Scan for the cell matching the given text and deliver its [X, Y] coordinate at center. 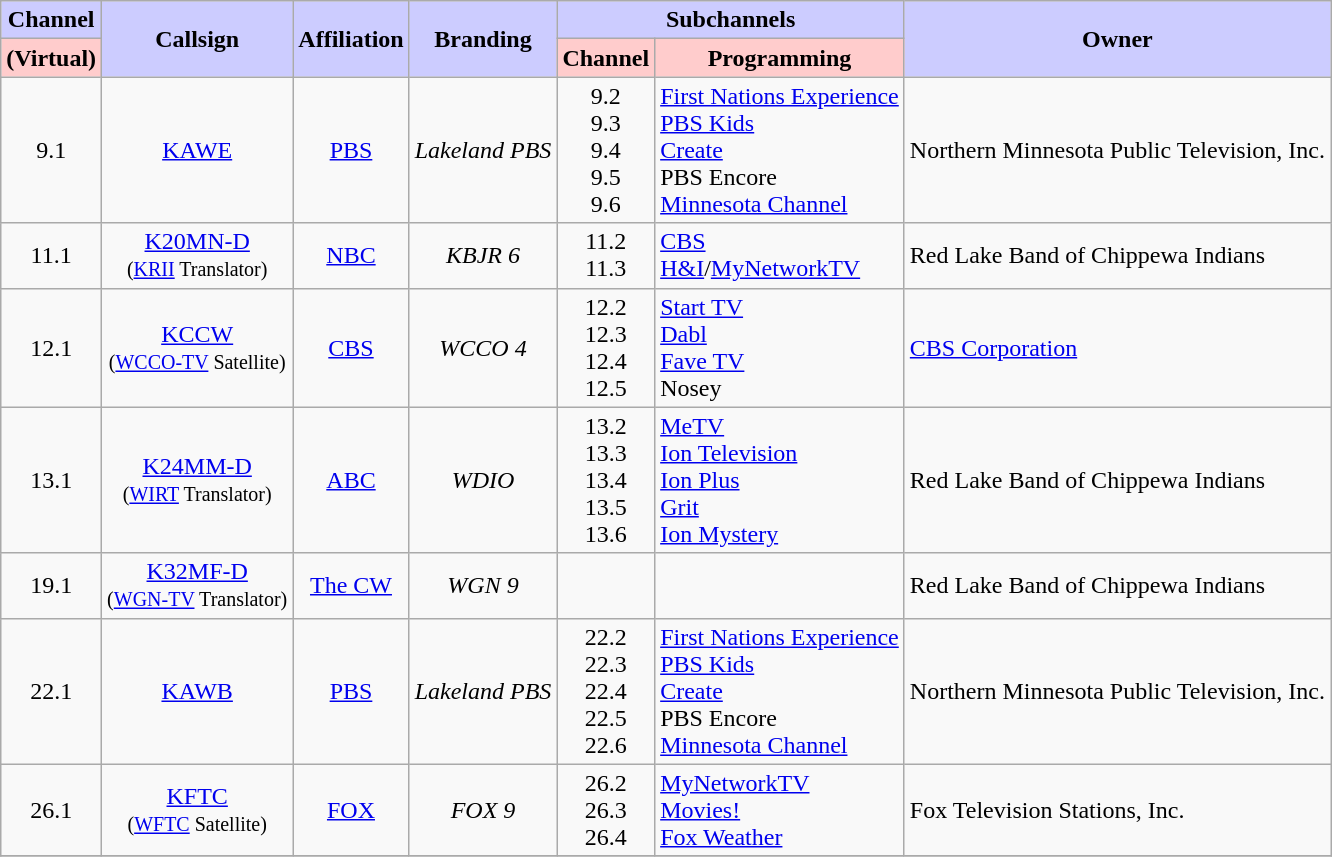
WDIO [483, 480]
The CW [351, 586]
NBC [351, 256]
FOX 9 [483, 810]
CBS [351, 348]
Branding [483, 39]
Fox Television Stations, Inc. [1117, 810]
K32MF-D (WGN-TV Translator) [198, 586]
K20MN-D (KRII Translator) [198, 256]
KCCW (WCCO-TV Satellite) [198, 348]
22.1 [52, 691]
Owner [1117, 39]
19.1 [52, 586]
WGN 9 [483, 586]
13.1 [52, 480]
13.213.313.413.513.6 [606, 480]
26.1 [52, 810]
Affiliation [351, 39]
MeTVIon TelevisionIon PlusGritIon Mystery [780, 480]
12.212.312.412.5 [606, 348]
11.1 [52, 256]
WCCO 4 [483, 348]
FOX [351, 810]
Start TVDablFave TVNosey [780, 348]
Callsign [198, 39]
CBS Corporation [1117, 348]
12.1 [52, 348]
9.1 [52, 150]
KAWE [198, 150]
22.222.322.422.522.6 [606, 691]
CBSH&I/MyNetworkTV [780, 256]
KAWB [198, 691]
KFTC(WFTC Satellite) [198, 810]
Subchannels [730, 20]
9.29.39.49.59.6 [606, 150]
ABC [351, 480]
KBJR 6 [483, 256]
Programming [780, 58]
K24MM-D (WIRT Translator) [198, 480]
11.211.3 [606, 256]
MyNetworkTVMovies!Fox Weather [780, 810]
(Virtual) [52, 58]
26.226.326.4 [606, 810]
